Extract the [X, Y] coordinate from the center of the cell holding the provided text.  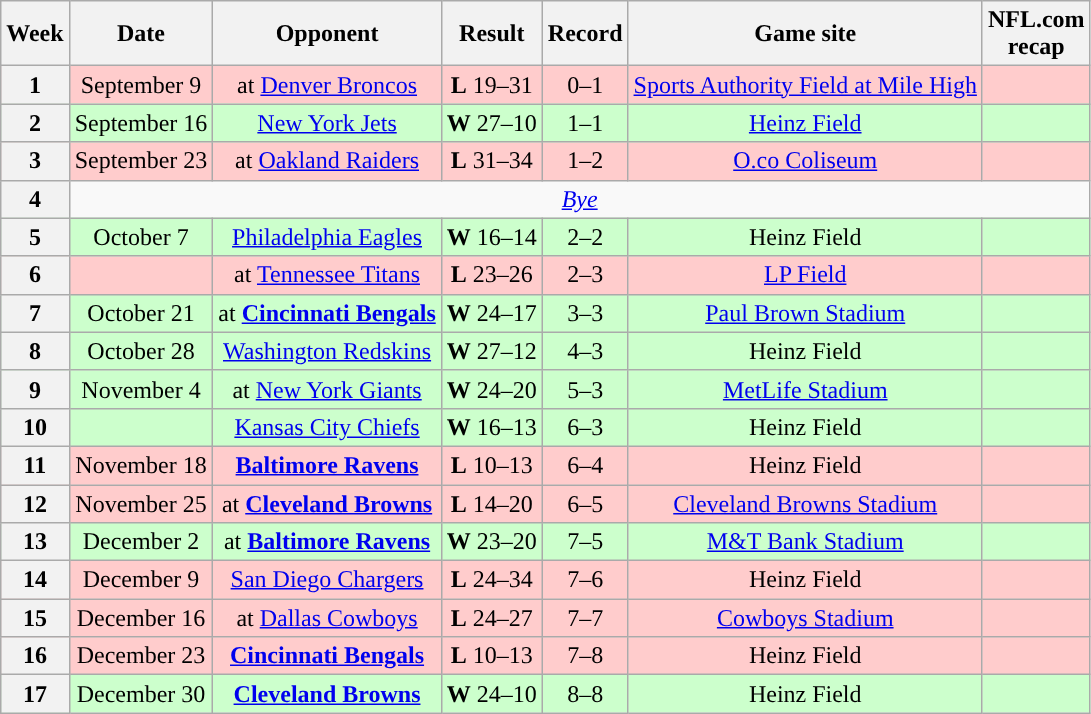
7–6 [585, 580]
16 [35, 656]
Kansas City Chiefs [327, 427]
10 [35, 427]
3–3 [585, 313]
7–7 [585, 618]
L 31–34 [492, 161]
Paul Brown Stadium [805, 313]
2 [35, 123]
14 [35, 580]
8 [35, 351]
at Dallas Cowboys [327, 618]
November 18 [141, 465]
Bye [580, 199]
5–3 [585, 389]
W 24–20 [492, 389]
W 16–14 [492, 237]
Record [585, 34]
W 23–20 [492, 542]
September 23 [141, 161]
Washington Redskins [327, 351]
NFL.comrecap [1036, 34]
4 [35, 199]
MetLife Stadium [805, 389]
L 14–20 [492, 503]
Sports Authority Field at Mile High [805, 85]
3 [35, 161]
2–3 [585, 275]
L 24–27 [492, 618]
at Baltimore Ravens [327, 542]
Philadelphia Eagles [327, 237]
Cowboys Stadium [805, 618]
December 9 [141, 580]
at Denver Broncos [327, 85]
4–3 [585, 351]
November 25 [141, 503]
September 9 [141, 85]
at Cleveland Browns [327, 503]
17 [35, 694]
2–2 [585, 237]
Baltimore Ravens [327, 465]
L 24–34 [492, 580]
at Cincinnati Bengals [327, 313]
Cleveland Browns Stadium [805, 503]
October 7 [141, 237]
December 16 [141, 618]
M&T Bank Stadium [805, 542]
Result [492, 34]
at Tennessee Titans [327, 275]
W 24–17 [492, 313]
Week [35, 34]
Date [141, 34]
W 16–13 [492, 427]
13 [35, 542]
7 [35, 313]
8–8 [585, 694]
October 21 [141, 313]
7–8 [585, 656]
6–3 [585, 427]
12 [35, 503]
W 27–10 [492, 123]
6–4 [585, 465]
October 28 [141, 351]
6 [35, 275]
L 23–26 [492, 275]
15 [35, 618]
W 27–12 [492, 351]
San Diego Chargers [327, 580]
November 4 [141, 389]
LP Field [805, 275]
Cleveland Browns [327, 694]
W 24–10 [492, 694]
December 23 [141, 656]
at New York Giants [327, 389]
O.co Coliseum [805, 161]
New York Jets [327, 123]
September 16 [141, 123]
Game site [805, 34]
1–2 [585, 161]
1 [35, 85]
9 [35, 389]
December 30 [141, 694]
December 2 [141, 542]
5 [35, 237]
11 [35, 465]
Opponent [327, 34]
6–5 [585, 503]
7–5 [585, 542]
1–1 [585, 123]
at Oakland Raiders [327, 161]
Cincinnati Bengals [327, 656]
0–1 [585, 85]
L 19–31 [492, 85]
